Pinpoint the cell where the given text exists, returning its [X, Y] midpoint coordinate. 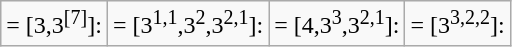
= [4,33,32,1]: [337, 24]
= [3,3[7]]: [54, 24]
= [31,1,32,32,1]: [188, 24]
= [33,2,2]: [458, 24]
